Identify which cell holds the provided text, then report its [x, y] central coordinate. 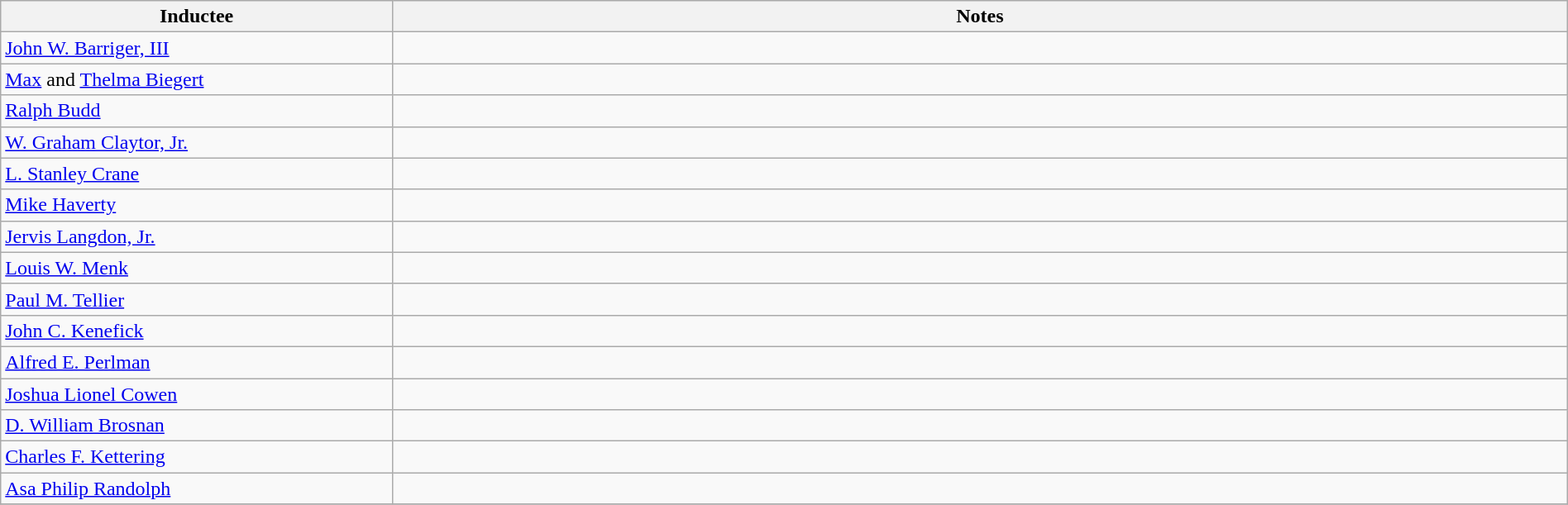
Inductee [197, 17]
Louis W. Menk [197, 268]
Joshua Lionel Cowen [197, 394]
Max and Thelma Biegert [197, 79]
Charles F. Kettering [197, 457]
Alfred E. Perlman [197, 362]
Ralph Budd [197, 111]
John C. Kenefick [197, 331]
D. William Brosnan [197, 426]
W. Graham Claytor, Jr. [197, 142]
Notes [979, 17]
Mike Haverty [197, 205]
L. Stanley Crane [197, 174]
Asa Philip Randolph [197, 488]
John W. Barriger, III [197, 48]
Jervis Langdon, Jr. [197, 236]
Paul M. Tellier [197, 299]
